Capture the cell that displays the provided text and extract its [x, y] central coordinate. 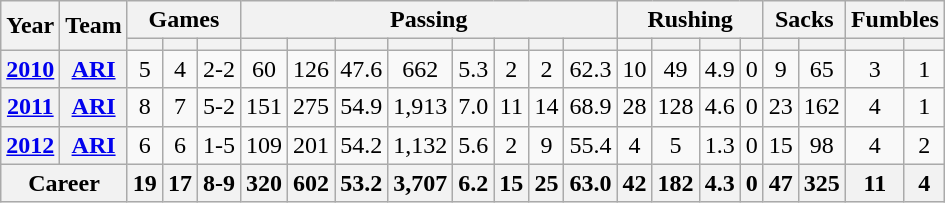
63.0 [590, 183]
Fumbles [894, 20]
182 [676, 183]
42 [634, 183]
2010 [30, 69]
Team [94, 26]
23 [780, 107]
28 [634, 107]
2011 [30, 107]
662 [420, 69]
Rushing [690, 20]
49 [676, 69]
1.3 [720, 145]
1,132 [420, 145]
54.9 [362, 107]
320 [264, 183]
4.3 [720, 183]
3,707 [420, 183]
128 [676, 107]
68.9 [590, 107]
54.2 [362, 145]
62.3 [590, 69]
151 [264, 107]
275 [312, 107]
4.9 [720, 69]
4.6 [720, 107]
Career [64, 183]
5.3 [474, 69]
Sacks [804, 20]
47.6 [362, 69]
5-2 [218, 107]
2012 [30, 145]
201 [312, 145]
60 [264, 69]
55.4 [590, 145]
5.6 [474, 145]
14 [546, 107]
8-9 [218, 183]
65 [822, 69]
19 [144, 183]
25 [546, 183]
162 [822, 107]
109 [264, 145]
126 [312, 69]
6.2 [474, 183]
Year [30, 26]
10 [634, 69]
47 [780, 183]
8 [144, 107]
325 [822, 183]
Games [184, 20]
7 [180, 107]
1,913 [420, 107]
53.2 [362, 183]
2-2 [218, 69]
3 [874, 69]
7.0 [474, 107]
1-5 [218, 145]
17 [180, 183]
Passing [429, 20]
602 [312, 183]
98 [822, 145]
